Detect which cell encompasses the target text, then output its [X, Y] center coordinate. 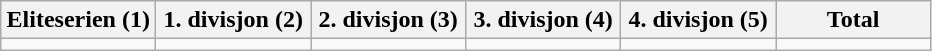
2. divisjon (3) [388, 20]
1. divisjon (2) [234, 20]
3. divisjon (4) [544, 20]
4. divisjon (5) [698, 20]
Total [854, 20]
Eliteserien (1) [78, 20]
